Return the (x, y) coordinate for the center point of the cell that contains the specified text.  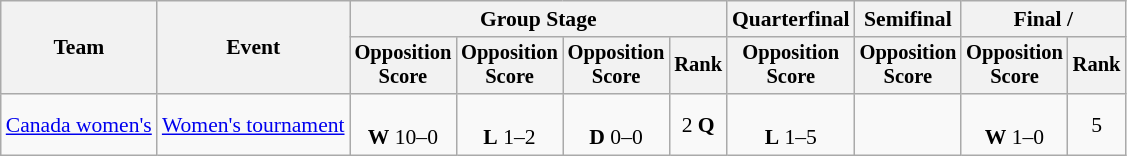
Women's tournament (254, 124)
D 0–0 (616, 124)
Team (79, 48)
Quarterfinal (791, 19)
5 (1097, 124)
Semifinal (908, 19)
L 1–2 (510, 124)
Canada women's (79, 124)
L 1–5 (791, 124)
Final / (1043, 19)
Event (254, 48)
W 1–0 (1014, 124)
2 Q (698, 124)
W 10–0 (404, 124)
Group Stage (538, 19)
